Return the [x, y] coordinate for the center point of the cell that contains the specified text.  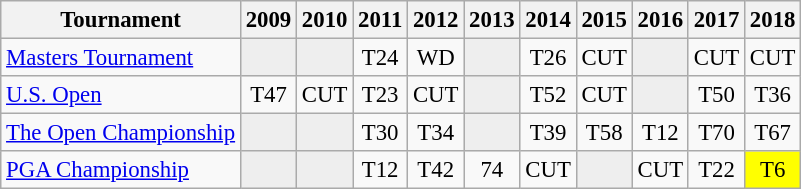
Tournament [121, 20]
T42 [436, 170]
T30 [380, 133]
2016 [660, 20]
The Open Championship [121, 133]
T26 [548, 58]
T50 [716, 95]
T58 [604, 133]
2015 [604, 20]
2009 [268, 20]
WD [436, 58]
T23 [380, 95]
2013 [492, 20]
T70 [716, 133]
2014 [548, 20]
T67 [773, 133]
T52 [548, 95]
T39 [548, 133]
74 [492, 170]
T22 [716, 170]
2017 [716, 20]
T36 [773, 95]
2018 [773, 20]
T24 [380, 58]
2012 [436, 20]
U.S. Open [121, 95]
Masters Tournament [121, 58]
T34 [436, 133]
2010 [325, 20]
2011 [380, 20]
PGA Championship [121, 170]
T47 [268, 95]
T6 [773, 170]
